Return [X, Y] of the center of cell containing provided text 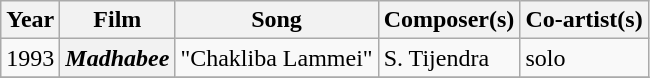
Film [118, 20]
1993 [30, 58]
Madhabee [118, 58]
S. Tijendra [449, 58]
Composer(s) [449, 20]
Year [30, 20]
"Chakliba Lammei" [276, 58]
Song [276, 20]
solo [584, 58]
Co-artist(s) [584, 20]
